Detect which cell encompasses the target text, then output its (X, Y) center coordinate. 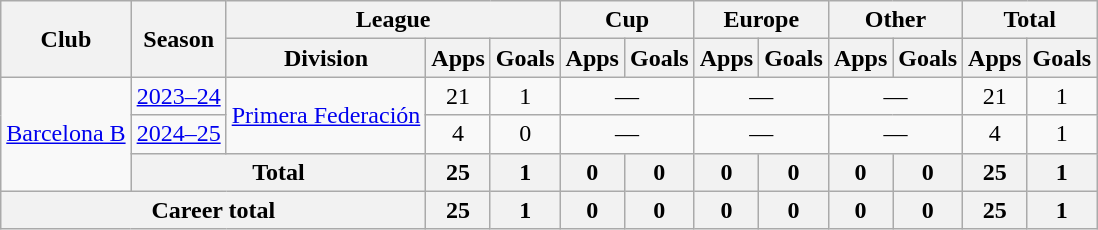
Primera Federación (326, 115)
Club (66, 39)
Career total (214, 210)
Division (326, 58)
League (393, 20)
Barcelona B (66, 134)
2023–24 (178, 96)
2024–25 (178, 134)
Season (178, 39)
Other (895, 20)
Cup (627, 20)
Europe (761, 20)
